Output the [x, y] coordinate of the center of the cell containing the given text.  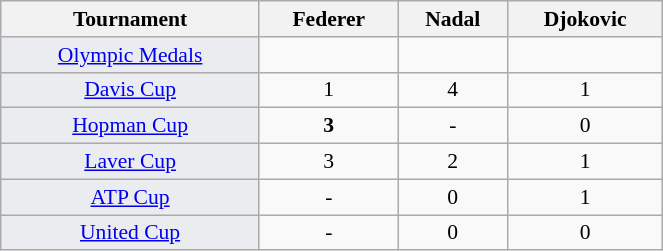
Nadal [452, 19]
2 [452, 162]
Olympic Medals [130, 55]
Federer [328, 19]
Djokovic [584, 19]
ATP Cup [130, 197]
Hopman Cup [130, 126]
4 [452, 90]
Tournament [130, 19]
Davis Cup [130, 90]
United Cup [130, 233]
Laver Cup [130, 162]
